Find where the given text appears and provide that cell's center as (x, y) coordinate. 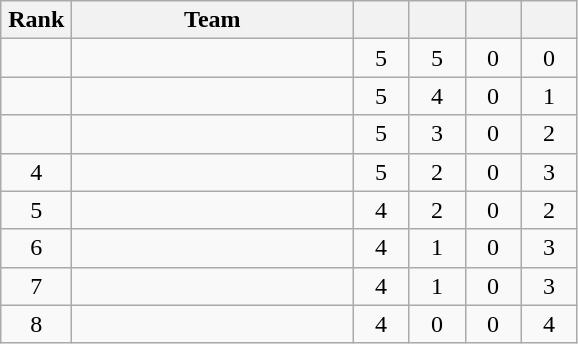
Team (212, 20)
Rank (36, 20)
8 (36, 324)
7 (36, 286)
6 (36, 248)
